For the text-containing cell, return its midpoint in [X, Y] coordinate format. 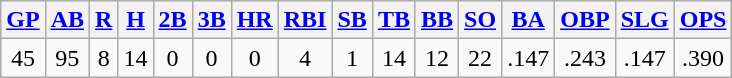
H [136, 20]
SO [480, 20]
OBP [585, 20]
GP [23, 20]
R [104, 20]
SLG [644, 20]
4 [305, 58]
HR [254, 20]
TB [394, 20]
.390 [703, 58]
BB [436, 20]
1 [352, 58]
95 [67, 58]
45 [23, 58]
.243 [585, 58]
RBI [305, 20]
22 [480, 58]
AB [67, 20]
12 [436, 58]
3B [212, 20]
8 [104, 58]
BA [528, 20]
SB [352, 20]
OPS [703, 20]
2B [172, 20]
